Provide the [x, y] coordinate of the cell's center where the given text is located.  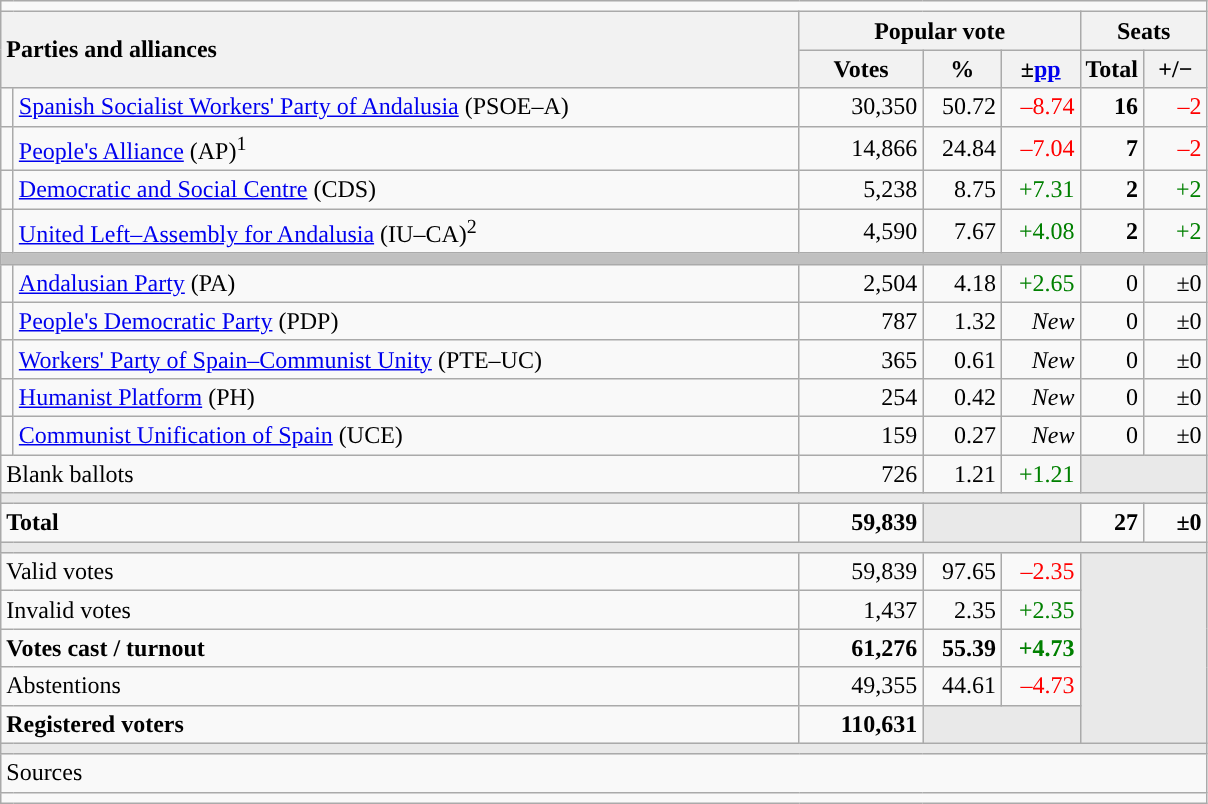
49,355 [861, 686]
1,437 [861, 610]
2.35 [962, 610]
+/− [1176, 69]
365 [861, 359]
4.18 [962, 283]
24.84 [962, 148]
14,866 [861, 148]
United Left–Assembly for Andalusia (IU–CA)2 [406, 232]
+4.73 [1040, 648]
Humanist Platform (PH) [406, 397]
0.61 [962, 359]
7.67 [962, 232]
97.65 [962, 572]
8.75 [962, 190]
Votes [861, 69]
+2.65 [1040, 283]
People's Democratic Party (PDP) [406, 321]
30,350 [861, 107]
Blank ballots [400, 474]
–8.74 [1040, 107]
Workers' Party of Spain–Communist Unity (PTE–UC) [406, 359]
Invalid votes [400, 610]
% [962, 69]
+4.08 [1040, 232]
–2.35 [1040, 572]
7 [1112, 148]
Popular vote [940, 31]
Sources [604, 773]
1.21 [962, 474]
254 [861, 397]
+7.31 [1040, 190]
Registered voters [400, 724]
±pp [1040, 69]
44.61 [962, 686]
27 [1112, 523]
2,504 [861, 283]
Seats [1144, 31]
110,631 [861, 724]
–7.04 [1040, 148]
–4.73 [1040, 686]
0.42 [962, 397]
People's Alliance (AP)1 [406, 148]
0.27 [962, 435]
1.32 [962, 321]
Communist Unification of Spain (UCE) [406, 435]
4,590 [861, 232]
Spanish Socialist Workers' Party of Andalusia (PSOE–A) [406, 107]
+1.21 [1040, 474]
Votes cast / turnout [400, 648]
159 [861, 435]
16 [1112, 107]
726 [861, 474]
61,276 [861, 648]
Valid votes [400, 572]
787 [861, 321]
50.72 [962, 107]
55.39 [962, 648]
Andalusian Party (PA) [406, 283]
5,238 [861, 190]
+2.35 [1040, 610]
Abstentions [400, 686]
Parties and alliances [400, 50]
Democratic and Social Centre (CDS) [406, 190]
